Extract the [x, y] coordinate from the center of the cell holding the provided text.  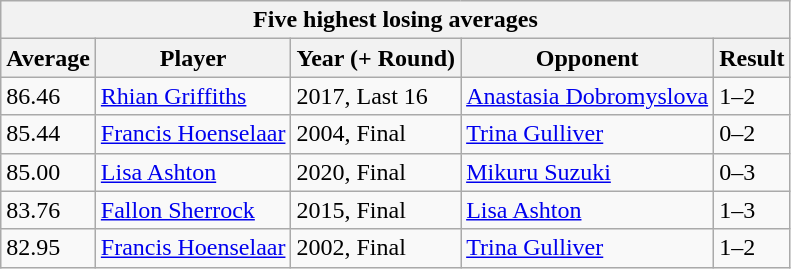
85.44 [48, 134]
2004, Final [376, 134]
Mikuru Suzuki [588, 172]
1–3 [752, 210]
2017, Last 16 [376, 96]
Year (+ Round) [376, 58]
2002, Final [376, 248]
0–3 [752, 172]
0–2 [752, 134]
Anastasia Dobromyslova [588, 96]
Player [193, 58]
2020, Final [376, 172]
2015, Final [376, 210]
Opponent [588, 58]
Five highest losing averages [396, 20]
Average [48, 58]
83.76 [48, 210]
85.00 [48, 172]
86.46 [48, 96]
Result [752, 58]
Fallon Sherrock [193, 210]
82.95 [48, 248]
Rhian Griffiths [193, 96]
